Locate the cell with the specified text and output its (X, Y) center coordinate. 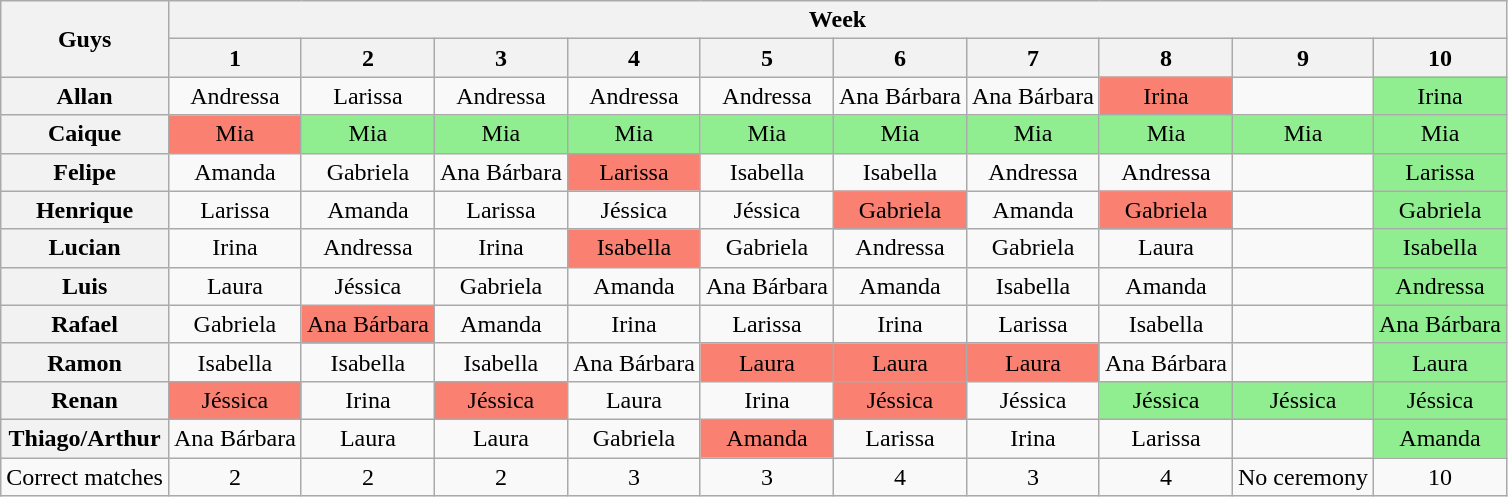
Lucian (85, 248)
7 (1032, 58)
1 (234, 58)
No ceremony (1302, 477)
Felipe (85, 172)
Caique (85, 134)
Guys (85, 39)
Correct matches (85, 477)
8 (1166, 58)
Henrique (85, 210)
9 (1302, 58)
Rafael (85, 324)
Allan (85, 96)
5 (766, 58)
Week (837, 20)
Ramon (85, 362)
Luis (85, 286)
6 (900, 58)
Renan (85, 400)
Thiago/Arthur (85, 438)
